Output the (X, Y) coordinate of the center of the cell containing the given text.  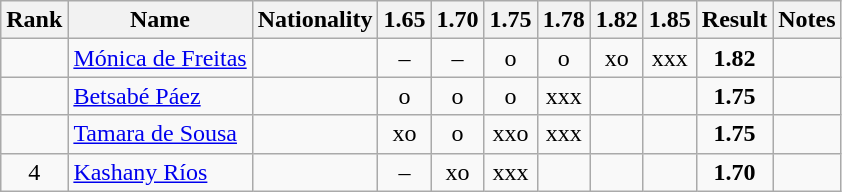
1.65 (404, 20)
xxo (510, 134)
Result (734, 20)
Kashany Ríos (160, 172)
Rank (34, 20)
Mónica de Freitas (160, 58)
1.85 (670, 20)
Betsabé Páez (160, 96)
Notes (807, 20)
4 (34, 172)
Name (160, 20)
Tamara de Sousa (160, 134)
Nationality (315, 20)
1.78 (564, 20)
